Return [X, Y] of the center of cell containing provided text 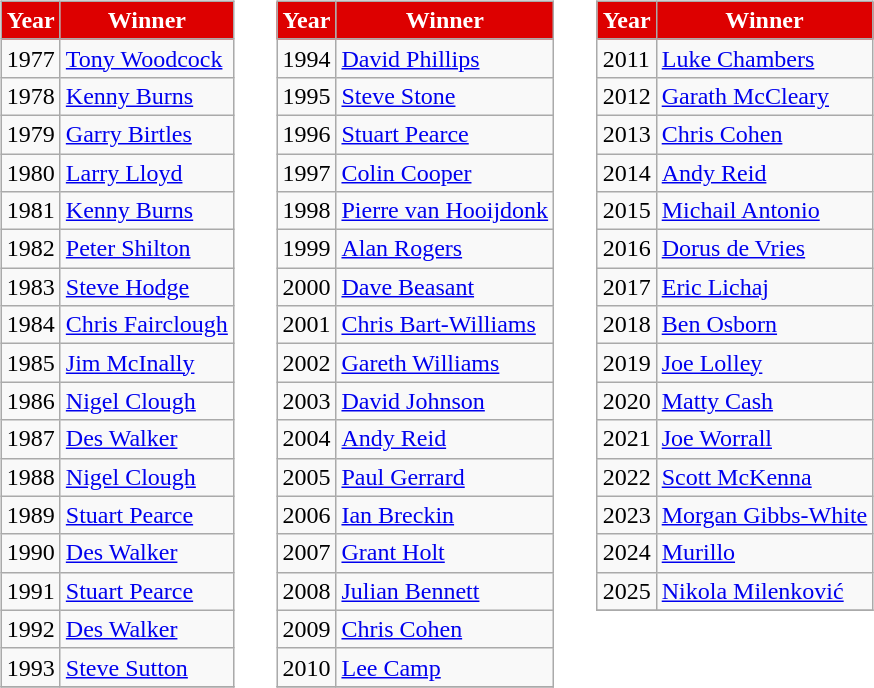
1996 [306, 134]
2011 [626, 58]
Gareth Williams [445, 363]
1994 [306, 58]
Lee Camp [445, 667]
Nikola Milenković [764, 591]
Morgan Gibbs-White [764, 515]
1998 [306, 211]
1983 [30, 287]
1992 [30, 629]
2003 [306, 401]
Ben Osborn [764, 325]
Murillo [764, 553]
Chris Fairclough [146, 325]
Julian Bennett [445, 591]
2010 [306, 667]
Larry Lloyd [146, 173]
2023 [626, 515]
Chris Bart-Williams [445, 325]
David Johnson [445, 401]
2001 [306, 325]
2012 [626, 96]
David Phillips [445, 58]
Ian Breckin [445, 515]
1989 [30, 515]
Matty Cash [764, 401]
1981 [30, 211]
2008 [306, 591]
2017 [626, 287]
Garath McCleary [764, 96]
Joe Lolley [764, 363]
2009 [306, 629]
1978 [30, 96]
Dorus de Vries [764, 249]
1986 [30, 401]
1999 [306, 249]
1977 [30, 58]
Steve Stone [445, 96]
1988 [30, 477]
2021 [626, 439]
2025 [626, 591]
Joe Worrall [764, 439]
Tony Woodcock [146, 58]
1982 [30, 249]
Paul Gerrard [445, 477]
1987 [30, 439]
Pierre van Hooijdonk [445, 211]
Colin Cooper [445, 173]
1984 [30, 325]
Eric Lichaj [764, 287]
Michail Antonio [764, 211]
2013 [626, 134]
1991 [30, 591]
Luke Chambers [764, 58]
2004 [306, 439]
1997 [306, 173]
2014 [626, 173]
Steve Sutton [146, 667]
2022 [626, 477]
2024 [626, 553]
Jim McInally [146, 363]
2016 [626, 249]
2020 [626, 401]
Dave Beasant [445, 287]
Scott McKenna [764, 477]
Garry Birtles [146, 134]
Steve Hodge [146, 287]
1985 [30, 363]
2007 [306, 553]
2000 [306, 287]
1995 [306, 96]
Peter Shilton [146, 249]
1993 [30, 667]
2015 [626, 211]
Grant Holt [445, 553]
2019 [626, 363]
2005 [306, 477]
1990 [30, 553]
1980 [30, 173]
2006 [306, 515]
2002 [306, 363]
Alan Rogers [445, 249]
2018 [626, 325]
1979 [30, 134]
